Pinpoint the cell where the given text exists, returning its (X, Y) midpoint coordinate. 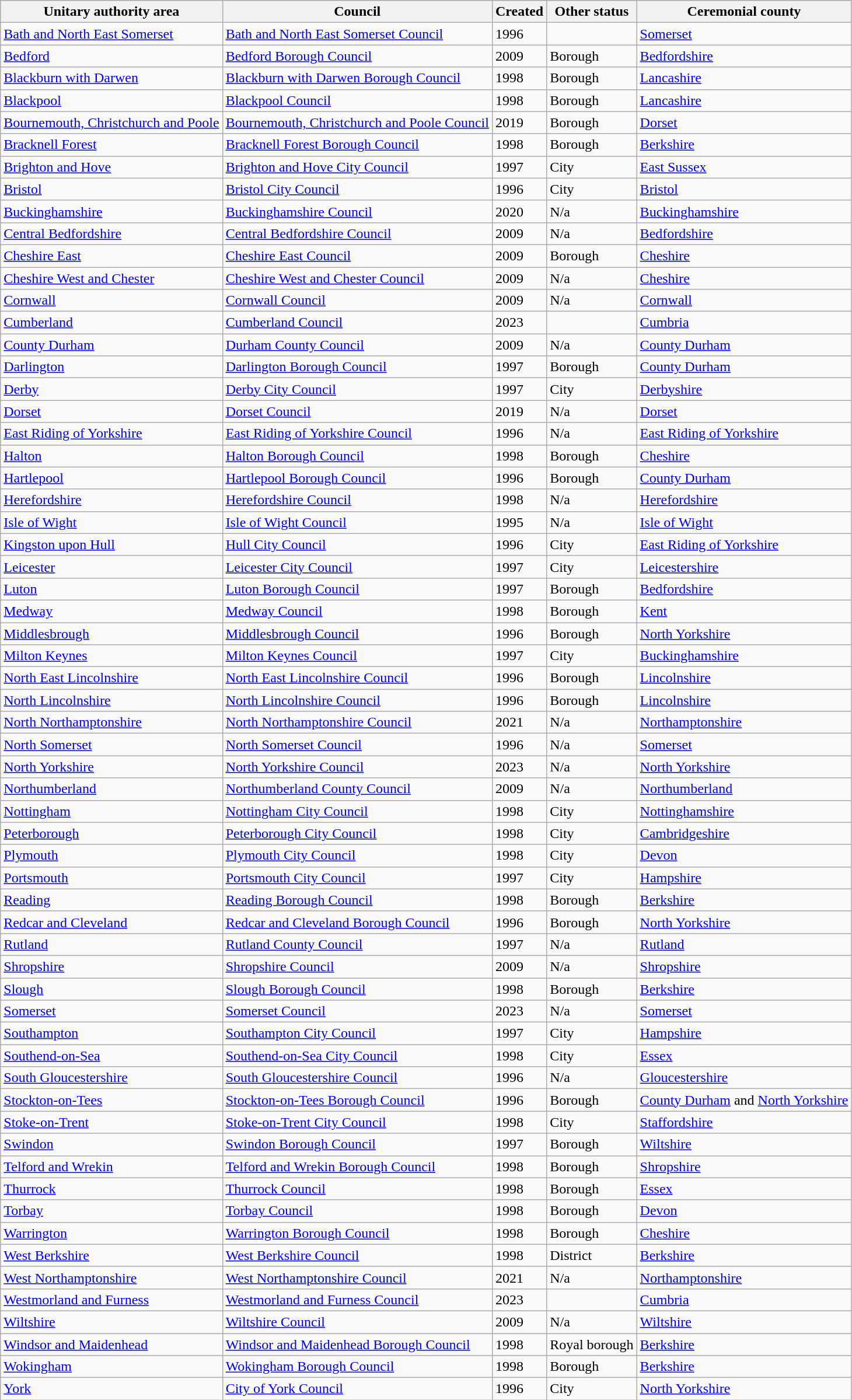
North Yorkshire Council (357, 767)
Southampton City Council (357, 1034)
Blackburn with Darwen (111, 78)
Redcar and Cleveland Borough Council (357, 922)
Stockton-on-Tees (111, 1100)
Brighton and Hove City Council (357, 167)
Thurrock Council (357, 1189)
Telford and Wrekin Borough Council (357, 1167)
Cheshire East (111, 256)
Nottingham (111, 811)
Isle of Wight Council (357, 522)
Bath and North East Somerset Council (357, 34)
Milton Keynes Council (357, 656)
North Northamptonshire Council (357, 722)
Bournemouth, Christchurch and Poole Council (357, 123)
Middlesbrough (111, 633)
Hartlepool Borough Council (357, 478)
Redcar and Cleveland (111, 922)
Halton (111, 456)
Herefordshire Council (357, 500)
Derby (111, 389)
Northumberland County Council (357, 789)
Peterborough City Council (357, 833)
North Lincolnshire (111, 700)
Warrington (111, 1233)
Southend-on-Sea City Council (357, 1056)
Bath and North East Somerset (111, 34)
Reading (111, 900)
City of York Council (357, 1389)
Gloucestershire (744, 1078)
Luton Borough Council (357, 589)
Luton (111, 589)
Durham County Council (357, 345)
West Berkshire (111, 1255)
Bracknell Forest Borough Council (357, 145)
Stoke-on-Trent City Council (357, 1122)
West Berkshire Council (357, 1255)
North East Lincolnshire (111, 678)
Leicestershire (744, 567)
Created (519, 12)
North Lincolnshire Council (357, 700)
Cheshire East Council (357, 256)
Bristol City Council (357, 189)
Central Bedfordshire (111, 233)
Somerset Council (357, 1011)
Torbay (111, 1211)
Westmorland and Furness Council (357, 1300)
2020 (519, 211)
Stockton-on-Tees Borough Council (357, 1100)
Hartlepool (111, 478)
Slough (111, 989)
Cheshire West and Chester Council (357, 278)
Blackburn with Darwen Borough Council (357, 78)
West Northamptonshire Council (357, 1277)
Warrington Borough Council (357, 1233)
Wiltshire Council (357, 1322)
Buckinghamshire Council (357, 211)
County Durham and North Yorkshire (744, 1100)
West Northamptonshire (111, 1277)
Nottinghamshire (744, 811)
East Sussex (744, 167)
Portsmouth City Council (357, 878)
Cambridgeshire (744, 833)
Cumberland Council (357, 323)
Kent (744, 611)
Unitary authority area (111, 12)
Peterborough (111, 833)
Southend-on-Sea (111, 1056)
Cornwall Council (357, 301)
District (592, 1255)
Central Bedfordshire Council (357, 233)
South Gloucestershire (111, 1078)
Brighton and Hove (111, 167)
Cheshire West and Chester (111, 278)
Royal borough (592, 1344)
Shropshire Council (357, 966)
Leicester (111, 567)
Rutland County Council (357, 944)
Plymouth (111, 856)
Blackpool Council (357, 100)
Reading Borough Council (357, 900)
Stoke-on-Trent (111, 1122)
Darlington (111, 367)
Bournemouth, Christchurch and Poole (111, 123)
North East Lincolnshire Council (357, 678)
Bedford Borough Council (357, 56)
Blackpool (111, 100)
Milton Keynes (111, 656)
Halton Borough Council (357, 456)
East Riding of Yorkshire Council (357, 434)
Bracknell Forest (111, 145)
Other status (592, 12)
Council (357, 12)
Medway Council (357, 611)
Portsmouth (111, 878)
1995 (519, 522)
York (111, 1389)
Middlesbrough Council (357, 633)
South Gloucestershire Council (357, 1078)
North Northamptonshire (111, 722)
Ceremonial county (744, 12)
Thurrock (111, 1189)
Wokingham (111, 1367)
Slough Borough Council (357, 989)
Swindon (111, 1144)
Wokingham Borough Council (357, 1367)
Bedford (111, 56)
Windsor and Maidenhead (111, 1344)
Medway (111, 611)
Hull City Council (357, 544)
Darlington Borough Council (357, 367)
Cumberland (111, 323)
Kingston upon Hull (111, 544)
Staffordshire (744, 1122)
Derby City Council (357, 389)
Nottingham City Council (357, 811)
Westmorland and Furness (111, 1300)
Telford and Wrekin (111, 1167)
Dorset Council (357, 411)
Derbyshire (744, 389)
Southampton (111, 1034)
Plymouth City Council (357, 856)
Swindon Borough Council (357, 1144)
Windsor and Maidenhead Borough Council (357, 1344)
North Somerset (111, 745)
Torbay Council (357, 1211)
North Somerset Council (357, 745)
Leicester City Council (357, 567)
